Identify which cell holds the provided text, then report its [X, Y] central coordinate. 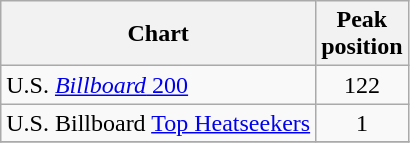
Chart [158, 34]
U.S. Billboard 200 [158, 85]
122 [362, 85]
U.S. Billboard Top Heatseekers [158, 123]
1 [362, 123]
Peakposition [362, 34]
